Return the [x, y] coordinate for the center point of the cell that contains the specified text.  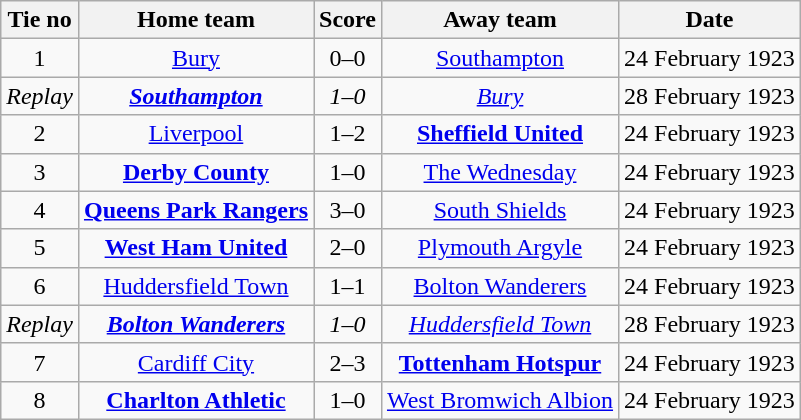
Queens Park Rangers [196, 210]
South Shields [500, 210]
1 [40, 58]
2 [40, 134]
1–2 [348, 134]
Away team [500, 20]
Liverpool [196, 134]
The Wednesday [500, 172]
5 [40, 248]
Score [348, 20]
3–0 [348, 210]
6 [40, 286]
West Bromwich Albion [500, 400]
2–3 [348, 362]
Plymouth Argyle [500, 248]
1–1 [348, 286]
8 [40, 400]
Home team [196, 20]
0–0 [348, 58]
Charlton Athletic [196, 400]
7 [40, 362]
Tottenham Hotspur [500, 362]
Date [710, 20]
Derby County [196, 172]
Cardiff City [196, 362]
4 [40, 210]
2–0 [348, 248]
Tie no [40, 20]
West Ham United [196, 248]
3 [40, 172]
Sheffield United [500, 134]
